Locate the cell with the specified text and output its [X, Y] center coordinate. 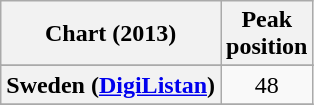
Sweden (DigiListan) [111, 85]
Chart (2013) [111, 34]
48 [266, 85]
Peakposition [266, 34]
